Extract the (x, y) coordinate from the center of the cell holding the provided text.  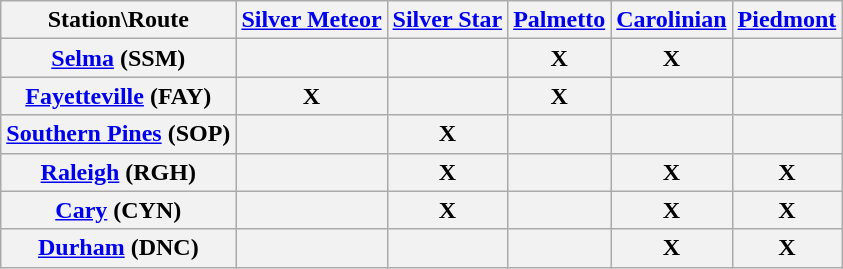
Selma (SSM) (118, 58)
Southern Pines (SOP) (118, 134)
Raleigh (RGH) (118, 172)
Piedmont (787, 20)
Silver Star (448, 20)
Station\Route (118, 20)
Fayetteville (FAY) (118, 96)
Cary (CYN) (118, 210)
Carolinian (672, 20)
Palmetto (560, 20)
Durham (DNC) (118, 248)
Silver Meteor (312, 20)
